Detect which cell encompasses the target text, then output its (X, Y) center coordinate. 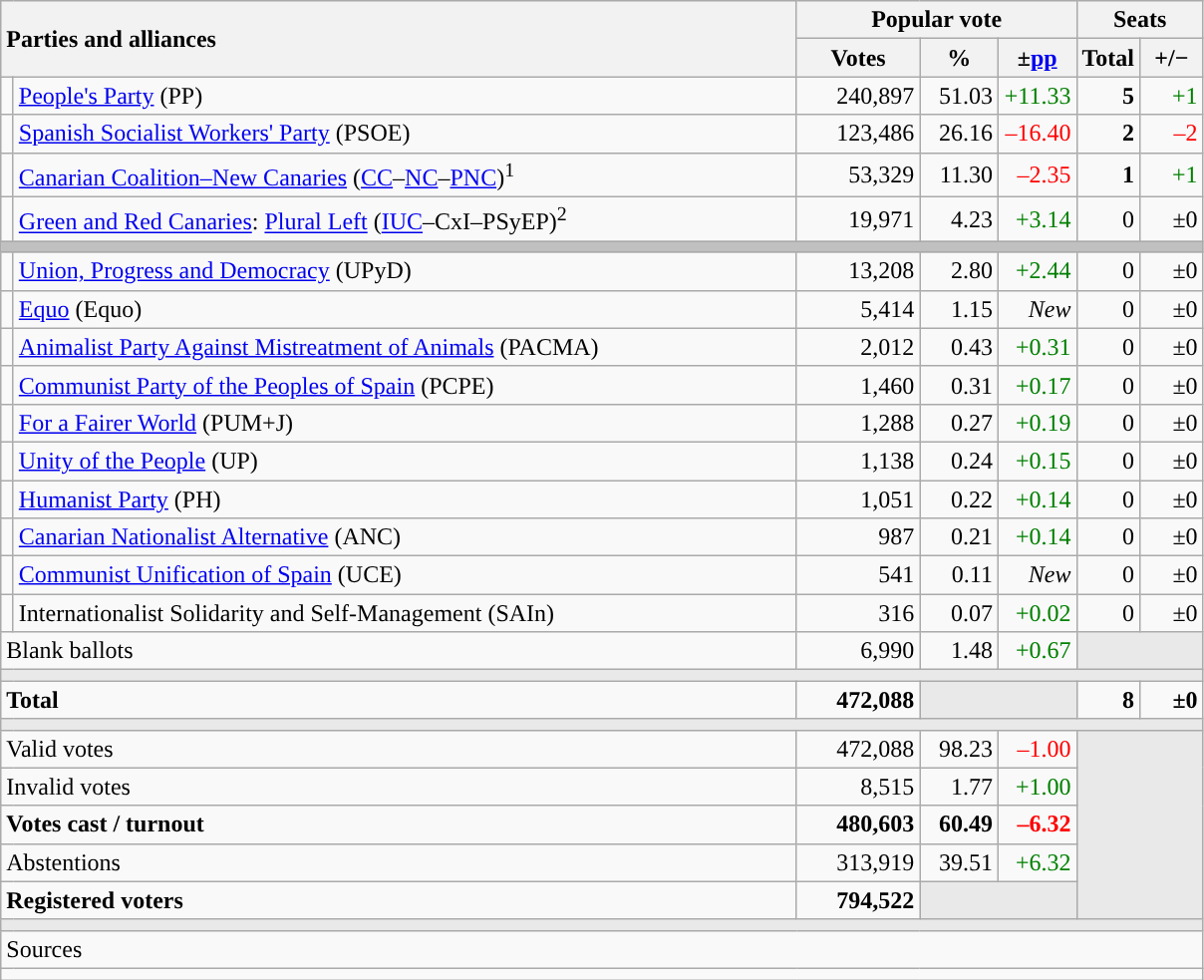
2,012 (858, 347)
313,919 (858, 862)
2.80 (959, 271)
–16.40 (1037, 134)
Equo (Equo) (405, 309)
1,051 (858, 499)
39.51 (959, 862)
+0.19 (1037, 423)
0.11 (959, 575)
2 (1108, 134)
Seats (1140, 20)
+0.17 (1037, 385)
+0.15 (1037, 461)
0.43 (959, 347)
+2.44 (1037, 271)
11.30 (959, 175)
51.03 (959, 96)
53,329 (858, 175)
+0.02 (1037, 613)
Registered voters (399, 900)
Internationalist Solidarity and Self-Management (SAIn) (405, 613)
8,515 (858, 787)
1,138 (858, 461)
5,414 (858, 309)
Abstentions (399, 862)
Votes (858, 58)
5 (1108, 96)
0.24 (959, 461)
1.48 (959, 651)
13,208 (858, 271)
240,897 (858, 96)
1.15 (959, 309)
Communist Party of the Peoples of Spain (PCPE) (405, 385)
Union, Progress and Democracy (UPyD) (405, 271)
+11.33 (1037, 96)
0.21 (959, 537)
0.07 (959, 613)
480,603 (858, 824)
1,288 (858, 423)
1 (1108, 175)
% (959, 58)
+0.67 (1037, 651)
±pp (1037, 58)
Communist Unification of Spain (UCE) (405, 575)
+0.31 (1037, 347)
Parties and alliances (399, 39)
–2 (1172, 134)
0.31 (959, 385)
19,971 (858, 219)
987 (858, 537)
6,990 (858, 651)
+/− (1172, 58)
+3.14 (1037, 219)
1,460 (858, 385)
316 (858, 613)
Humanist Party (PH) (405, 499)
Animalist Party Against Mistreatment of Animals (PACMA) (405, 347)
0.27 (959, 423)
Votes cast / turnout (399, 824)
4.23 (959, 219)
+1.00 (1037, 787)
98.23 (959, 749)
794,522 (858, 900)
Blank ballots (399, 651)
60.49 (959, 824)
541 (858, 575)
1.77 (959, 787)
Invalid votes (399, 787)
People's Party (PP) (405, 96)
Spanish Socialist Workers' Party (PSOE) (405, 134)
–1.00 (1037, 749)
Canarian Nationalist Alternative (ANC) (405, 537)
Popular vote (937, 20)
+6.32 (1037, 862)
26.16 (959, 134)
Canarian Coalition–New Canaries (CC–NC–PNC)1 (405, 175)
Green and Red Canaries: Plural Left (IUC–CxI–PSyEP)2 (405, 219)
Valid votes (399, 749)
For a Fairer World (PUM+J) (405, 423)
Unity of the People (UP) (405, 461)
–2.35 (1037, 175)
Sources (602, 949)
–6.32 (1037, 824)
8 (1108, 700)
0.22 (959, 499)
123,486 (858, 134)
